Return the (X, Y) coordinate for the center point of the cell that contains the specified text.  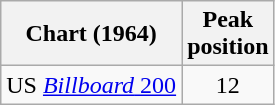
12 (228, 85)
US Billboard 200 (92, 85)
Peakposition (228, 34)
Chart (1964) (92, 34)
